Find where the given text appears and provide that cell's center as (X, Y) coordinate. 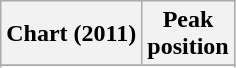
Chart (2011) (72, 34)
Peakposition (188, 34)
